Output the [x, y] coordinate of the center of the cell containing the given text.  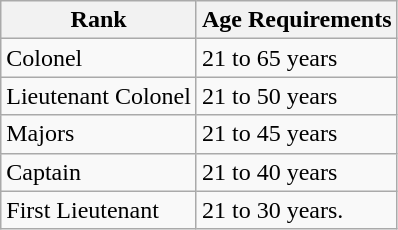
Age Requirements [296, 20]
21 to 30 years. [296, 210]
Majors [99, 134]
Captain [99, 172]
21 to 45 years [296, 134]
21 to 65 years [296, 58]
21 to 40 years [296, 172]
Rank [99, 20]
Colonel [99, 58]
21 to 50 years [296, 96]
First Lieutenant [99, 210]
Lieutenant Colonel [99, 96]
